Extract the [X, Y] coordinate from the center of the cell holding the provided text.  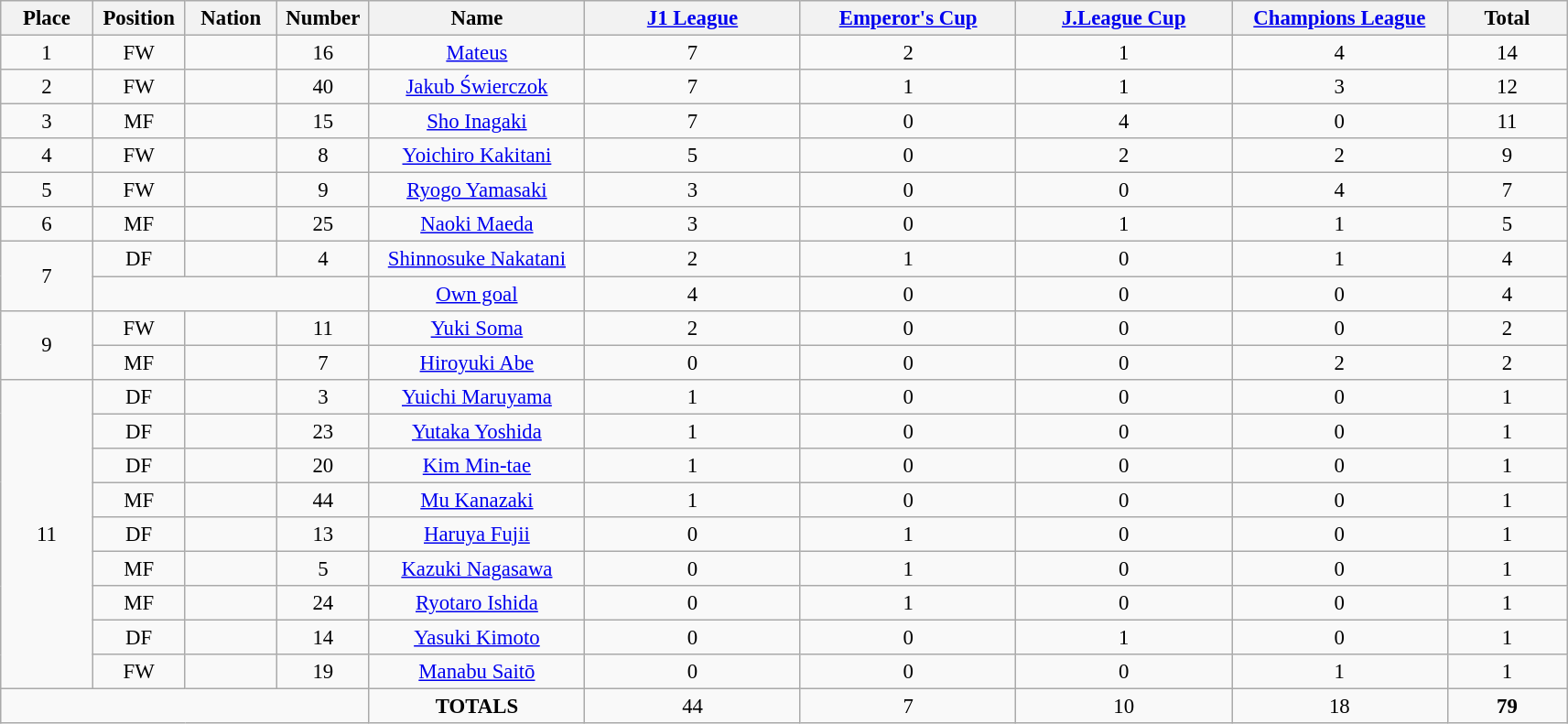
10 [1124, 707]
Kazuki Nagasawa [477, 568]
8 [324, 156]
Shinnosuke Nakatani [477, 259]
Yuki Soma [477, 328]
23 [324, 431]
12 [1507, 87]
Yutaka Yoshida [477, 431]
Kim Min-tae [477, 466]
Yoichiro Kakitani [477, 156]
Place [48, 18]
24 [324, 603]
Emperor's Cup [908, 18]
Mateus [477, 53]
TOTALS [477, 707]
18 [1340, 707]
25 [324, 224]
Yuichi Maruyama [477, 396]
Nation [231, 18]
Manabu Saitō [477, 672]
40 [324, 87]
J1 League [693, 18]
Number [324, 18]
Naoki Maeda [477, 224]
20 [324, 466]
Position [139, 18]
15 [324, 122]
79 [1507, 707]
13 [324, 535]
Hiroyuki Abe [477, 362]
Total [1507, 18]
19 [324, 672]
Mu Kanazaki [477, 500]
Champions League [1340, 18]
6 [48, 224]
J.League Cup [1124, 18]
Own goal [477, 294]
Yasuki Kimoto [477, 638]
Jakub Świerczok [477, 87]
Name [477, 18]
16 [324, 53]
Haruya Fujii [477, 535]
Ryogo Yamasaki [477, 190]
Ryotaro Ishida [477, 603]
Sho Inagaki [477, 122]
